Return the [X, Y] coordinate for the center point of the cell that contains the specified text.  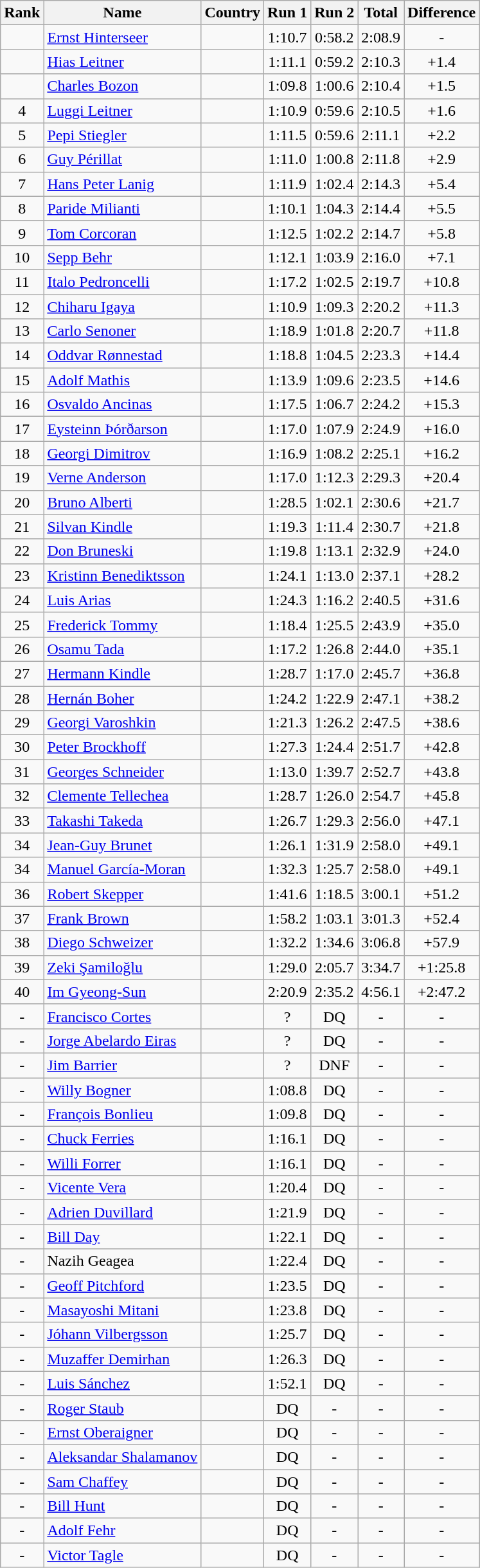
2:16.0 [381, 257]
2:30.6 [381, 502]
2:05.7 [334, 967]
Hernán Boher [122, 698]
1:02.2 [334, 233]
1:24.3 [288, 600]
1:11.5 [288, 135]
1:21.9 [288, 1212]
1:34.6 [334, 943]
1:26.8 [334, 649]
2:43.9 [381, 624]
Adrien Duvillard [122, 1212]
40 [22, 992]
1:18.5 [334, 894]
Country [233, 13]
33 [22, 821]
1:04.5 [334, 356]
+42.8 [442, 747]
19 [22, 478]
2:10.3 [381, 62]
2:19.7 [381, 282]
1:08.8 [288, 1090]
+57.9 [442, 943]
1:29.3 [334, 821]
4:56.1 [381, 992]
+5.8 [442, 233]
38 [22, 943]
+21.7 [442, 502]
5 [22, 135]
+14.6 [442, 380]
+20.4 [442, 478]
+11.8 [442, 331]
1:02.4 [334, 184]
Name [122, 13]
1:26.1 [288, 845]
Masayoshi Mitani [122, 1310]
1:04.3 [334, 208]
+47.1 [442, 821]
2:54.7 [381, 796]
Georgi Varoshkin [122, 723]
23 [22, 576]
Hias Leitner [122, 62]
Luis Arias [122, 600]
Adolf Fehr [122, 1531]
0:58.2 [334, 37]
6 [22, 160]
3:00.1 [381, 894]
Adolf Mathis [122, 380]
2:47.5 [381, 723]
Kristinn Benediktsson [122, 576]
Eysteinn Þórðarson [122, 429]
Silvan Kindle [122, 527]
2:14.3 [381, 184]
1:27.3 [288, 747]
3:01.3 [381, 918]
1:01.8 [334, 331]
1:09.6 [334, 380]
15 [22, 380]
+11.3 [442, 307]
2:45.7 [381, 673]
Diego Schweizer [122, 943]
François Bonlieu [122, 1115]
Im Gyeong-Sun [122, 992]
2:20.2 [381, 307]
1:00.8 [334, 160]
+38.2 [442, 698]
1:11.1 [288, 62]
2:29.3 [381, 478]
+2.2 [442, 135]
1:11.4 [334, 527]
Roger Staub [122, 1408]
Nazih Geagea [122, 1261]
1:20.4 [288, 1188]
2:52.7 [381, 772]
30 [22, 747]
Jim Barrier [122, 1065]
1:09.3 [334, 307]
Jorge Abelardo Eiras [122, 1041]
1:23.8 [288, 1310]
1:24.4 [334, 747]
37 [22, 918]
Peter Brockhoff [122, 747]
Zeki Şamiloğlu [122, 967]
26 [22, 649]
Italo Pedroncelli [122, 282]
39 [22, 967]
32 [22, 796]
+1.5 [442, 86]
1:13.9 [288, 380]
1:10.1 [288, 208]
Chiharu Igaya [122, 307]
1:12.1 [288, 257]
Rank [22, 13]
1:22.9 [334, 698]
Hermann Kindle [122, 673]
2:37.1 [381, 576]
1:08.2 [334, 453]
2:23.5 [381, 380]
2:14.4 [381, 208]
16 [22, 405]
2:10.4 [381, 86]
2:10.5 [381, 111]
1:24.2 [288, 698]
+28.2 [442, 576]
+5.5 [442, 208]
Tom Corcoran [122, 233]
1:21.3 [288, 723]
1:52.1 [288, 1383]
2:20.9 [288, 992]
1:16.2 [334, 600]
Guy Périllat [122, 160]
Carlo Senoner [122, 331]
1:22.4 [288, 1261]
+16.0 [442, 429]
4 [22, 111]
Run 2 [334, 13]
Paride Milianti [122, 208]
2:30.7 [381, 527]
Don Bruneski [122, 551]
+1:25.8 [442, 967]
Oddvar Rønnestad [122, 356]
+24.0 [442, 551]
1:16.9 [288, 453]
+38.6 [442, 723]
Francisco Cortes [122, 1016]
2:51.7 [381, 747]
1:26.7 [288, 821]
+36.8 [442, 673]
9 [22, 233]
+31.6 [442, 600]
Victor Tagle [122, 1555]
Willi Forrer [122, 1163]
+10.8 [442, 282]
2:25.1 [381, 453]
Robert Skepper [122, 894]
+21.8 [442, 527]
0:59.2 [334, 62]
8 [22, 208]
Vicente Vera [122, 1188]
11 [22, 282]
24 [22, 600]
Sepp Behr [122, 257]
1:29.0 [288, 967]
Verne Anderson [122, 478]
1:41.6 [288, 894]
Frank Brown [122, 918]
Luis Sánchez [122, 1383]
1:03.1 [334, 918]
Georgi Dimitrov [122, 453]
+35.1 [442, 649]
+2:47.2 [442, 992]
18 [22, 453]
Run 1 [288, 13]
2:24.9 [381, 429]
Chuck Ferries [122, 1139]
Pepi Stiegler [122, 135]
1:26.2 [334, 723]
Jean-Guy Brunet [122, 845]
Difference [442, 13]
Sam Chaffey [122, 1481]
2:24.2 [381, 405]
1:10.7 [288, 37]
Willy Bogner [122, 1090]
+2.9 [442, 160]
2:11.1 [381, 135]
2:40.5 [381, 600]
1:25.5 [334, 624]
1:23.5 [288, 1286]
1:18.9 [288, 331]
2:20.7 [381, 331]
1:22.1 [288, 1237]
1:12.3 [334, 478]
2:14.7 [381, 233]
1:28.5 [288, 502]
1:18.8 [288, 356]
+15.3 [442, 405]
Osvaldo Ancinas [122, 405]
+1.4 [442, 62]
3:34.7 [381, 967]
2:08.9 [381, 37]
1:19.3 [288, 527]
Muzaffer Demirhan [122, 1359]
10 [22, 257]
Takashi Takeda [122, 821]
Jóhann Vilbergsson [122, 1335]
1:00.6 [334, 86]
Geoff Pitchford [122, 1286]
DNF [334, 1065]
Total [381, 13]
27 [22, 673]
2:35.2 [334, 992]
1:19.8 [288, 551]
1:02.1 [334, 502]
Aleksandar Shalamanov [122, 1457]
2:11.8 [381, 160]
13 [22, 331]
20 [22, 502]
Ernst Hinterseer [122, 37]
1:31.9 [334, 845]
2:44.0 [381, 649]
Luggi Leitner [122, 111]
+52.4 [442, 918]
1:11.9 [288, 184]
7 [22, 184]
Charles Bozon [122, 86]
2:56.0 [381, 821]
25 [22, 624]
+51.2 [442, 894]
28 [22, 698]
1:32.2 [288, 943]
2:23.3 [381, 356]
22 [22, 551]
Georges Schneider [122, 772]
Frederick Tommy [122, 624]
14 [22, 356]
1:58.2 [288, 918]
Bill Day [122, 1237]
+35.0 [442, 624]
1:39.7 [334, 772]
29 [22, 723]
Osamu Tada [122, 649]
3:06.8 [381, 943]
Bruno Alberti [122, 502]
17 [22, 429]
36 [22, 894]
1:11.0 [288, 160]
+16.2 [442, 453]
Bill Hunt [122, 1506]
Manuel García-Moran [122, 870]
1:24.1 [288, 576]
2:32.9 [381, 551]
+43.8 [442, 772]
1:06.7 [334, 405]
+5.4 [442, 184]
Clemente Tellechea [122, 796]
1:03.9 [334, 257]
1:26.3 [288, 1359]
1:26.0 [334, 796]
12 [22, 307]
1:12.5 [288, 233]
+1.6 [442, 111]
21 [22, 527]
1:18.4 [288, 624]
1:32.3 [288, 870]
2:47.1 [381, 698]
Hans Peter Lanig [122, 184]
31 [22, 772]
Ernst Oberaigner [122, 1432]
1:07.9 [334, 429]
+45.8 [442, 796]
+14.4 [442, 356]
1:13.1 [334, 551]
+7.1 [442, 257]
1:02.5 [334, 282]
1:17.5 [288, 405]
